Find where the given text appears and provide that cell's center as [X, Y] coordinate. 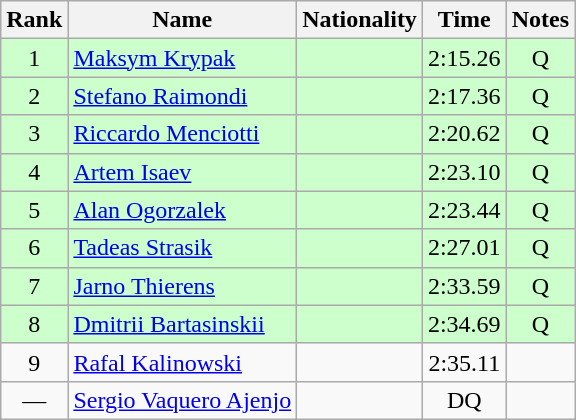
— [34, 400]
Name [182, 20]
5 [34, 210]
7 [34, 286]
2:23.44 [464, 210]
2:23.10 [464, 172]
Time [464, 20]
Maksym Krypak [182, 58]
DQ [464, 400]
2:15.26 [464, 58]
Alan Ogorzalek [182, 210]
4 [34, 172]
Artem Isaev [182, 172]
1 [34, 58]
2:17.36 [464, 96]
Tadeas Strasik [182, 248]
Sergio Vaquero Ajenjo [182, 400]
9 [34, 362]
2:35.11 [464, 362]
Rafal Kalinowski [182, 362]
8 [34, 324]
Riccardo Menciotti [182, 134]
2:34.69 [464, 324]
Nationality [360, 20]
Jarno Thierens [182, 286]
Rank [34, 20]
Notes [540, 20]
Stefano Raimondi [182, 96]
Dmitrii Bartasinskii [182, 324]
2:20.62 [464, 134]
6 [34, 248]
2 [34, 96]
2:27.01 [464, 248]
3 [34, 134]
2:33.59 [464, 286]
